For the text-containing cell, return its midpoint in (X, Y) coordinate format. 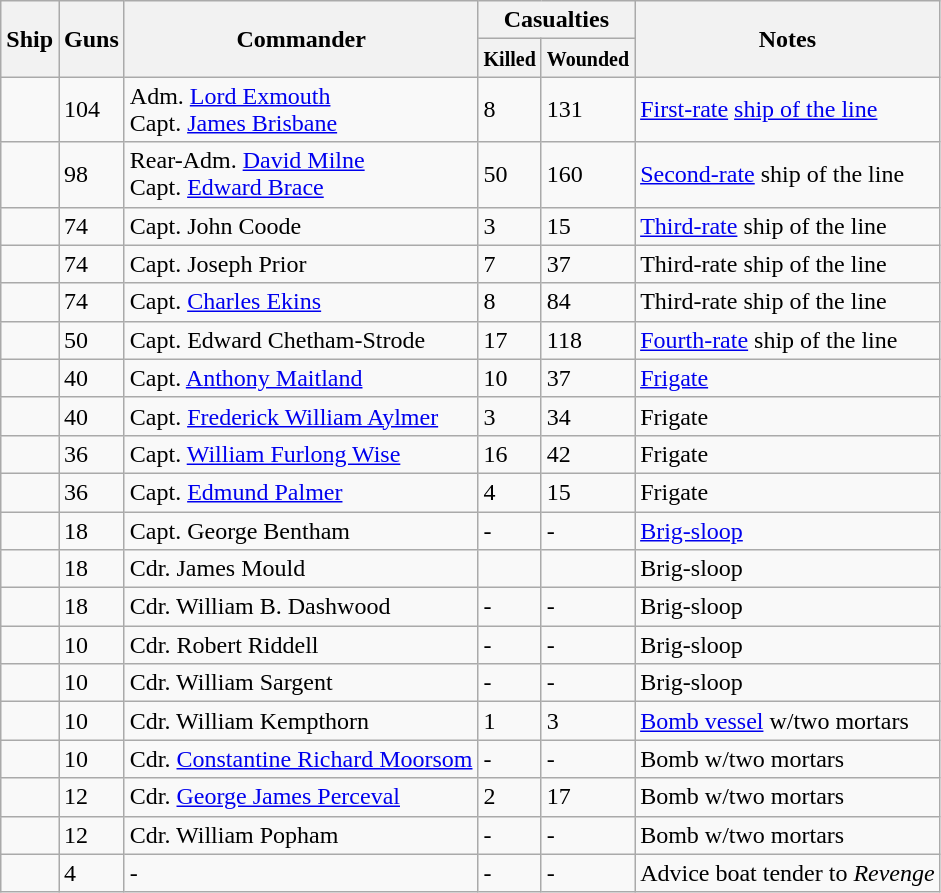
Bomb vessel w/two mortars (788, 721)
Cdr. George James Perceval (301, 797)
104 (92, 110)
Cdr. Constantine Richard Moorsom (301, 759)
131 (588, 110)
Adm. Lord ExmouthCapt. James Brisbane (301, 110)
Capt. Frederick William Aylmer (301, 416)
Capt. John Coode (301, 226)
16 (510, 454)
Capt. Anthony Maitland (301, 378)
Cdr. William B. Dashwood (301, 607)
2 (510, 797)
Cdr. William Sargent (301, 683)
Cdr. Robert Riddell (301, 645)
Second-rate ship of the line (788, 174)
1 (510, 721)
42 (588, 454)
Commander (301, 39)
118 (588, 340)
Cdr. James Mould (301, 569)
Capt. Joseph Prior (301, 264)
Capt. Edmund Palmer (301, 492)
Fourth-rate ship of the line (788, 340)
Ship (30, 39)
34 (588, 416)
Wounded (588, 58)
Capt. William Furlong Wise (301, 454)
Capt. Charles Ekins (301, 302)
Capt. George Bentham (301, 531)
Notes (788, 39)
Casualties (556, 20)
Guns (92, 39)
Killed (510, 58)
84 (588, 302)
Capt. Edward Chetham-Strode (301, 340)
Rear-Adm. David MilneCapt. Edward Brace (301, 174)
98 (92, 174)
First-rate ship of the line (788, 110)
7 (510, 264)
Cdr. William Popham (301, 835)
160 (588, 174)
Cdr. William Kempthorn (301, 721)
Advice boat tender to Revenge (788, 873)
